Return the (X, Y) coordinate for the center point of the cell that contains the specified text.  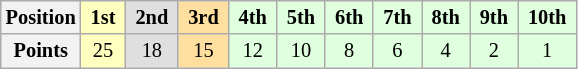
4 (446, 51)
2nd (152, 17)
12 (253, 51)
18 (152, 51)
2 (494, 51)
1st (104, 17)
15 (203, 51)
8th (446, 17)
Points (41, 51)
25 (104, 51)
6 (397, 51)
8 (349, 51)
7th (397, 17)
3rd (203, 17)
9th (494, 17)
4th (253, 17)
10th (547, 17)
10 (301, 51)
5th (301, 17)
Position (41, 17)
6th (349, 17)
1 (547, 51)
